Pinpoint the cell where the given text exists, returning its (X, Y) midpoint coordinate. 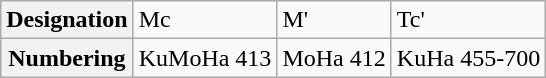
M' (334, 20)
Tc' (468, 20)
KuHa 455-700 (468, 58)
KuMoHa 413 (205, 58)
MoHa 412 (334, 58)
Mc (205, 20)
Designation (67, 20)
Numbering (67, 58)
